Scan for the cell matching the given text and deliver its (x, y) coordinate at center. 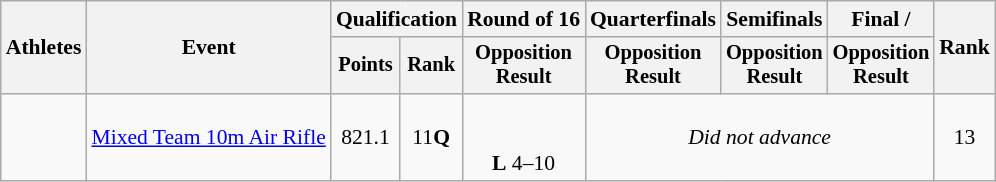
Final / (882, 19)
11Q (431, 138)
Mixed Team 10m Air Rifle (208, 138)
Athletes (44, 48)
Quarterfinals (653, 19)
Event (208, 48)
Points (366, 66)
821.1 (366, 138)
Qualification (396, 19)
Semifinals (774, 19)
13 (964, 138)
Did not advance (760, 138)
L 4–10 (524, 138)
Round of 16 (524, 19)
